Output the [X, Y] coordinate of the center of the cell containing the given text.  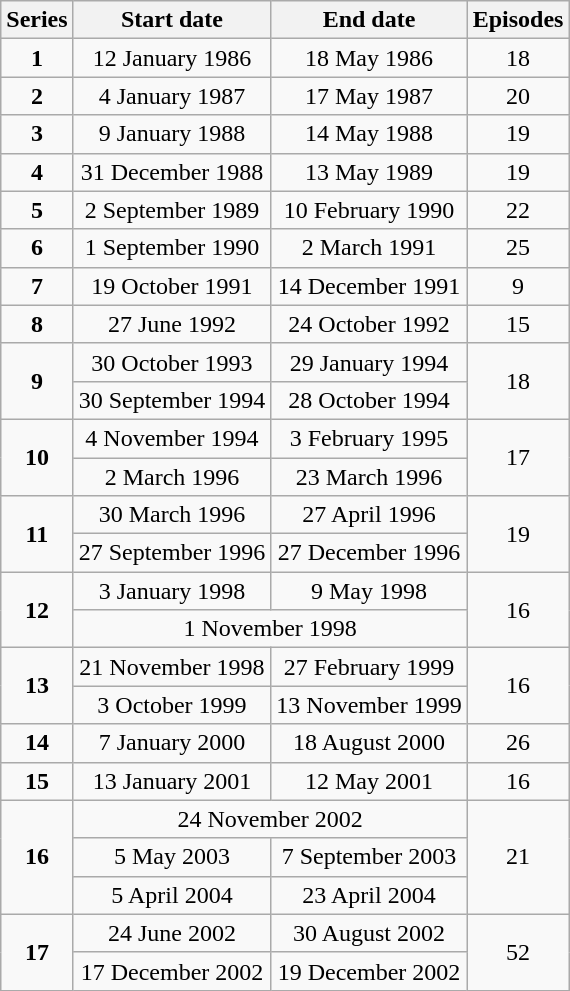
2 September 1989 [172, 210]
26 [518, 743]
24 November 2002 [270, 819]
27 April 1996 [369, 515]
11 [37, 534]
Series [37, 20]
9 January 1988 [172, 134]
30 October 1993 [172, 362]
22 [518, 210]
27 February 1999 [369, 667]
Start date [172, 20]
27 September 1996 [172, 553]
8 [37, 324]
12 January 1986 [172, 58]
27 December 1996 [369, 553]
14 May 1988 [369, 134]
52 [518, 952]
3 October 1999 [172, 705]
30 September 1994 [172, 400]
12 [37, 610]
4 November 1994 [172, 438]
5 May 2003 [172, 857]
2 March 1996 [172, 477]
29 January 1994 [369, 362]
3 January 1998 [172, 591]
4 January 1987 [172, 96]
7 September 2003 [369, 857]
2 [37, 96]
1 September 1990 [172, 248]
2 March 1991 [369, 248]
5 [37, 210]
21 November 1998 [172, 667]
14 December 1991 [369, 286]
7 [37, 286]
19 October 1991 [172, 286]
27 June 1992 [172, 324]
7 January 2000 [172, 743]
1 November 1998 [270, 629]
24 June 2002 [172, 933]
23 March 1996 [369, 477]
Episodes [518, 20]
12 May 2001 [369, 781]
30 March 1996 [172, 515]
13 November 1999 [369, 705]
1 [37, 58]
3 [37, 134]
3 February 1995 [369, 438]
10 [37, 457]
24 October 1992 [369, 324]
30 August 2002 [369, 933]
9 May 1998 [369, 591]
21 [518, 857]
10 February 1990 [369, 210]
6 [37, 248]
31 December 1988 [172, 172]
13 May 1989 [369, 172]
19 December 2002 [369, 971]
14 [37, 743]
23 April 2004 [369, 895]
20 [518, 96]
13 January 2001 [172, 781]
25 [518, 248]
28 October 1994 [369, 400]
17 December 2002 [172, 971]
17 May 1987 [369, 96]
18 May 1986 [369, 58]
End date [369, 20]
4 [37, 172]
18 August 2000 [369, 743]
5 April 2004 [172, 895]
13 [37, 686]
